Capture the cell that displays the provided text and extract its [X, Y] central coordinate. 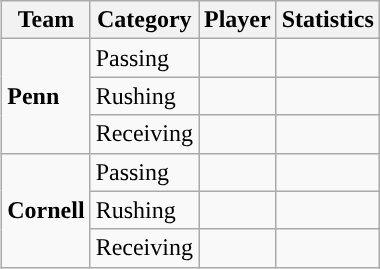
Team [46, 20]
Category [144, 20]
Player [237, 20]
Penn [46, 96]
Statistics [328, 20]
Cornell [46, 210]
